Return the (x, y) coordinate for the center point of the cell that contains the specified text.  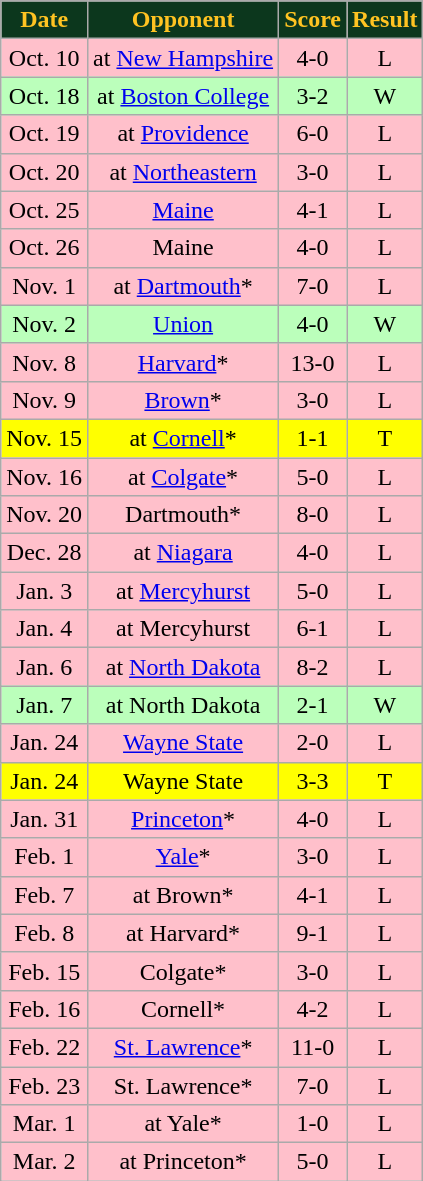
Dartmouth* (184, 515)
Colgate* (184, 971)
Cornell* (184, 1009)
Feb. 23 (44, 1085)
at Dartmouth* (184, 286)
at New Hampshire (184, 58)
Opponent (184, 20)
at Northeastern (184, 172)
Brown* (184, 400)
at Boston College (184, 96)
Yale* (184, 857)
Feb. 15 (44, 971)
2-0 (313, 743)
Feb. 22 (44, 1047)
Nov. 2 (44, 324)
3-3 (313, 781)
Nov. 20 (44, 515)
Harvard* (184, 362)
13-0 (313, 362)
Date (44, 20)
Mar. 1 (44, 1124)
3-2 (313, 96)
Dec. 28 (44, 553)
Feb. 16 (44, 1009)
Union (184, 324)
Princeton* (184, 819)
2-1 (313, 705)
at Yale* (184, 1124)
Oct. 19 (44, 134)
at Colgate* (184, 477)
4-2 (313, 1009)
Jan. 4 (44, 629)
Jan. 7 (44, 705)
Oct. 25 (44, 210)
Nov. 8 (44, 362)
Nov. 1 (44, 286)
11-0 (313, 1047)
Jan. 31 (44, 819)
1-1 (313, 438)
Mar. 2 (44, 1162)
9-1 (313, 933)
1-0 (313, 1124)
Oct. 26 (44, 248)
6-0 (313, 134)
at Brown* (184, 895)
8-2 (313, 667)
Oct. 18 (44, 96)
8-0 (313, 515)
Jan. 6 (44, 667)
Jan. 3 (44, 591)
6-1 (313, 629)
at Niagara (184, 553)
Score (313, 20)
Nov. 15 (44, 438)
Oct. 10 (44, 58)
at Providence (184, 134)
Feb. 8 (44, 933)
Nov. 16 (44, 477)
Feb. 1 (44, 857)
at Cornell* (184, 438)
Nov. 9 (44, 400)
at Princeton* (184, 1162)
Oct. 20 (44, 172)
Feb. 7 (44, 895)
at Harvard* (184, 933)
Result (385, 20)
